Provide the (x, y) coordinate of the cell's center where the given text is located.  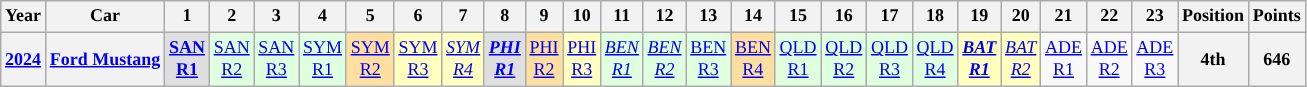
23 (1155, 16)
3 (276, 16)
20 (1021, 16)
Car (104, 16)
4 (323, 16)
BENR2 (664, 59)
5 (370, 16)
6 (418, 16)
PHIR3 (582, 59)
19 (980, 16)
646 (1276, 59)
PHIR2 (544, 59)
BATR2 (1021, 59)
12 (664, 16)
ADER2 (1109, 59)
QLDR1 (798, 59)
SANR2 (232, 59)
1 (188, 16)
Ford Mustang (104, 59)
QLDR3 (890, 59)
ADER3 (1155, 59)
SANR1 (188, 59)
SANR3 (276, 59)
14 (754, 16)
21 (1064, 16)
QLDR2 (844, 59)
QLDR4 (935, 59)
2024 (24, 59)
7 (464, 16)
22 (1109, 16)
SYMR3 (418, 59)
2 (232, 16)
Year (24, 16)
10 (582, 16)
16 (844, 16)
17 (890, 16)
8 (504, 16)
11 (622, 16)
Points (1276, 16)
9 (544, 16)
13 (708, 16)
BATR1 (980, 59)
15 (798, 16)
BENR1 (622, 59)
SYMR2 (370, 59)
ADER1 (1064, 59)
SYMR4 (464, 59)
BENR4 (754, 59)
PHIR1 (504, 59)
BENR3 (708, 59)
SYMR1 (323, 59)
Position (1214, 16)
4th (1214, 59)
18 (935, 16)
